Search for the cell housing the specified text and yield its [X, Y] center coordinate. 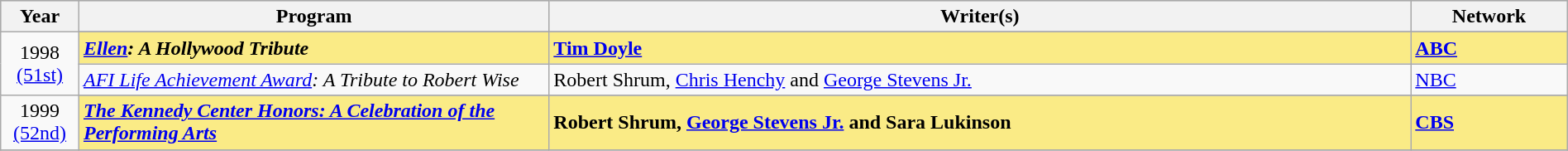
Program [313, 17]
Network [1489, 17]
NBC [1489, 80]
1999(52nd) [40, 123]
Writer(s) [980, 17]
The Kennedy Center Honors: A Celebration of the Performing Arts [313, 123]
Robert Shrum, Chris Henchy and George Stevens Jr. [980, 80]
AFI Life Achievement Award: A Tribute to Robert Wise [313, 80]
Year [40, 17]
1998(51st) [40, 64]
Tim Doyle [980, 48]
ABC [1489, 48]
Robert Shrum, George Stevens Jr. and Sara Lukinson [980, 123]
Ellen: A Hollywood Tribute [313, 48]
CBS [1489, 123]
